Provide the [x, y] coordinate of the cell's center where the given text is located.  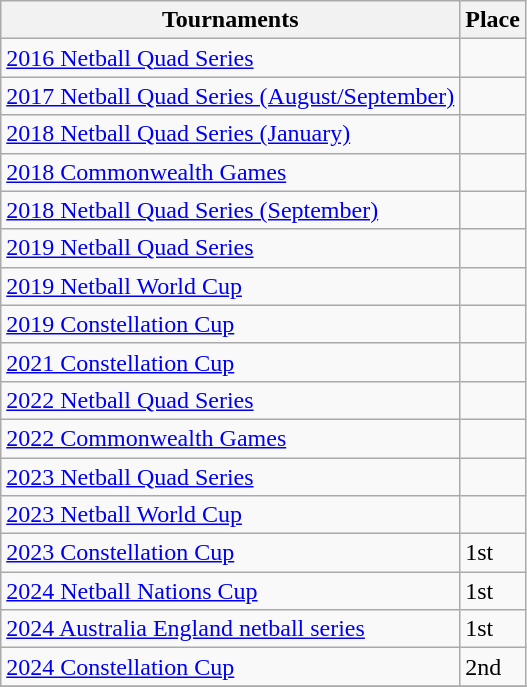
2019 Netball Quad Series [230, 248]
2022 Netball Quad Series [230, 400]
2024 Australia England netball series [230, 629]
2018 Commonwealth Games [230, 172]
2021 Constellation Cup [230, 362]
2024 Constellation Cup [230, 667]
2016 Netball Quad Series [230, 58]
Place [493, 20]
2017 Netball Quad Series (August/September) [230, 96]
2018 Netball Quad Series (January) [230, 134]
2019 Constellation Cup [230, 324]
2019 Netball World Cup [230, 286]
2nd [493, 667]
2023 Netball World Cup [230, 515]
2022 Commonwealth Games [230, 438]
2023 Constellation Cup [230, 553]
2024 Netball Nations Cup [230, 591]
Tournaments [230, 20]
2023 Netball Quad Series [230, 477]
2018 Netball Quad Series (September) [230, 210]
